Find where the given text appears and provide that cell's center as (x, y) coordinate. 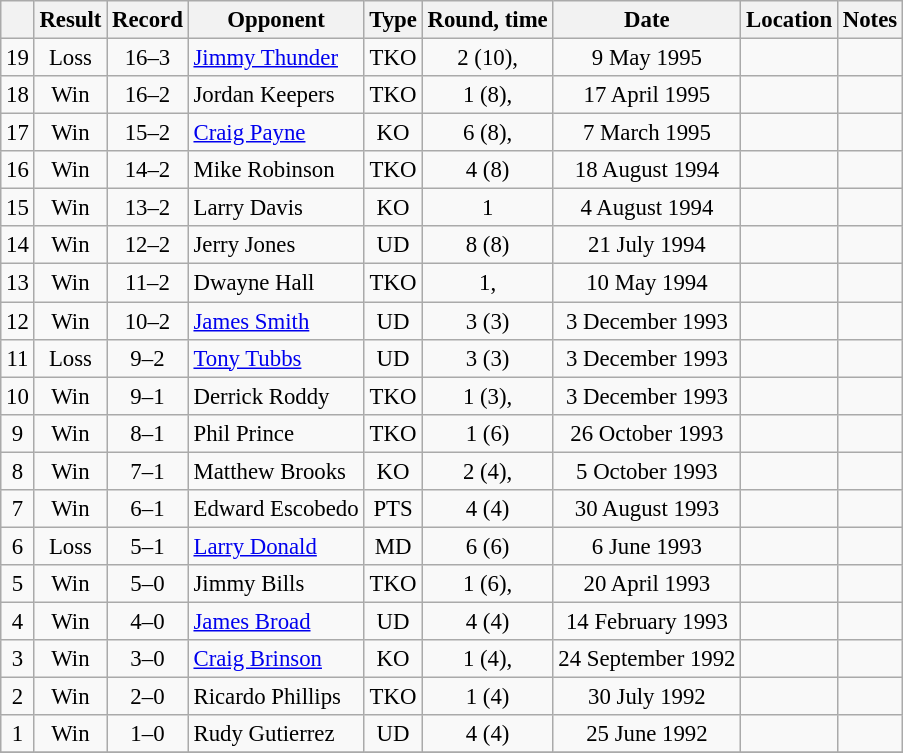
MD (393, 546)
1 (6), (488, 584)
6 (6) (488, 546)
12 (18, 321)
6 (18, 546)
12–2 (148, 245)
4–0 (148, 621)
5 (18, 584)
2–0 (148, 697)
2 (4), (488, 471)
10 (18, 396)
13–2 (148, 208)
Jordan Keepers (276, 95)
Larry Davis (276, 208)
16 (18, 170)
2 (18, 697)
19 (18, 58)
Ricardo Phillips (276, 697)
1, (488, 283)
Matthew Brooks (276, 471)
14 February 1993 (647, 621)
15–2 (148, 133)
Notes (870, 20)
7 March 1995 (647, 133)
1 (4) (488, 697)
11 (18, 358)
17 April 1995 (647, 95)
Phil Prince (276, 433)
9–1 (148, 396)
8 (18, 471)
16–2 (148, 95)
15 (18, 208)
6–1 (148, 509)
Mike Robinson (276, 170)
Date (647, 20)
Tony Tubbs (276, 358)
1–0 (148, 734)
26 October 1993 (647, 433)
21 July 1994 (647, 245)
6 (8), (488, 133)
16–3 (148, 58)
18 (18, 95)
Result (70, 20)
4 (8) (488, 170)
5–0 (148, 584)
30 August 1993 (647, 509)
PTS (393, 509)
9 (18, 433)
Jimmy Bills (276, 584)
9 May 1995 (647, 58)
1 (4), (488, 659)
11–2 (148, 283)
18 August 1994 (647, 170)
5 October 1993 (647, 471)
James Smith (276, 321)
4 (18, 621)
Round, time (488, 20)
Jimmy Thunder (276, 58)
7–1 (148, 471)
3–0 (148, 659)
Location (790, 20)
Rudy Gutierrez (276, 734)
14 (18, 245)
10–2 (148, 321)
6 June 1993 (647, 546)
Jerry Jones (276, 245)
Record (148, 20)
14–2 (148, 170)
13 (18, 283)
24 September 1992 (647, 659)
Edward Escobedo (276, 509)
Derrick Roddy (276, 396)
10 May 1994 (647, 283)
25 June 1992 (647, 734)
Craig Payne (276, 133)
James Broad (276, 621)
Type (393, 20)
5–1 (148, 546)
1 (6) (488, 433)
2 (10), (488, 58)
3 (18, 659)
8 (8) (488, 245)
Larry Donald (276, 546)
Craig Brinson (276, 659)
20 April 1993 (647, 584)
30 July 1992 (647, 697)
1 (3), (488, 396)
Dwayne Hall (276, 283)
7 (18, 509)
1 (8), (488, 95)
4 August 1994 (647, 208)
Opponent (276, 20)
17 (18, 133)
9–2 (148, 358)
8–1 (148, 433)
